Scan for the cell matching the given text and deliver its [x, y] coordinate at center. 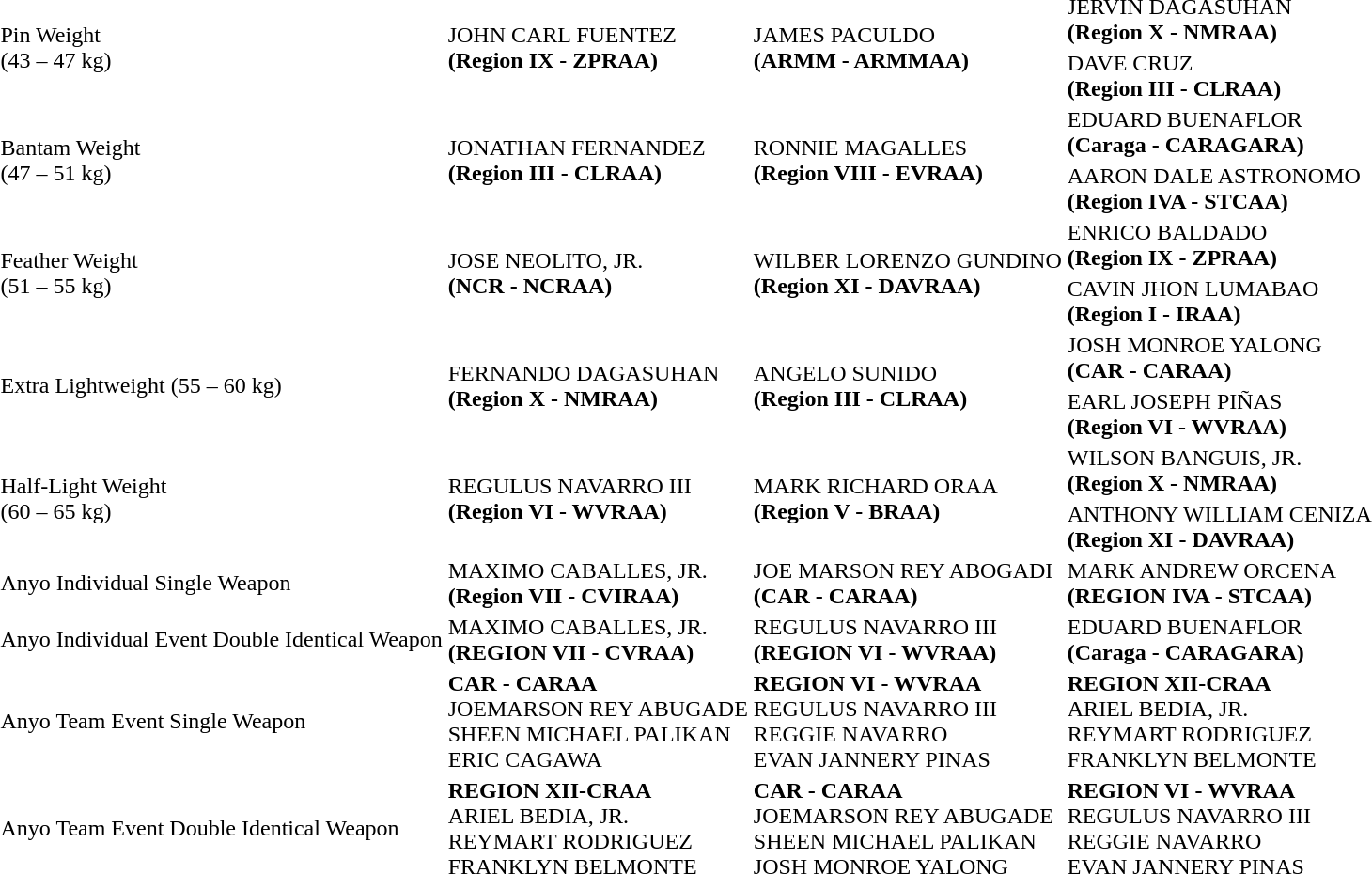
MARK RICHARD ORAA (Region V - BRAA) [908, 498]
ANGELO SUNIDO (Region III - CLRAA) [908, 385]
JOSE NEOLITO, JR. (NCR - NCRAA) [598, 273]
MAXIMO CABALLES, JR. (Region VII - CVIRAA) [598, 583]
JONATHAN FERNANDEZ (Region III - CLRAA) [598, 160]
JOE MARSON REY ABOGADI (CAR - CARAA) [908, 583]
REGULUS NAVARRO III (Region VI - WVRAA) [598, 498]
CAR - CARAA JOEMARSON REY ABUGADE SHEEN MICHAEL PALIKAN ERIC CAGAWA [598, 722]
REGION VI - WVRAA REGULUS NAVARRO III REGGIE NAVARRO EVAN JANNERY PINAS [908, 722]
WILBER LORENZO GUNDINO (Region XI - DAVRAA) [908, 273]
RONNIE MAGALLES (Region VIII - EVRAA) [908, 160]
REGULUS NAVARRO III (REGION VI - WVRAA) [908, 639]
MAXIMO CABALLES, JR. (REGION VII - CVRAA) [598, 639]
FERNANDO DAGASUHAN (Region X - NMRAA) [598, 385]
